Search for the cell housing the specified text and yield its (x, y) center coordinate. 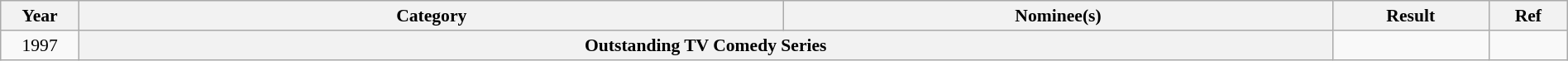
1997 (40, 45)
Nominee(s) (1059, 16)
Ref (1528, 16)
Result (1411, 16)
Category (432, 16)
Year (40, 16)
Outstanding TV Comedy Series (705, 45)
